Return (x, y) of the center of cell containing provided text 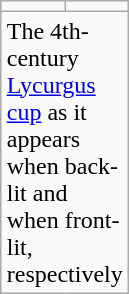
The 4th-century Lycurgus cup as it appears when back-lit and when front-lit, respectively (64, 152)
